Determine the (x, y) coordinate at the center of the cell enclosing the given text.  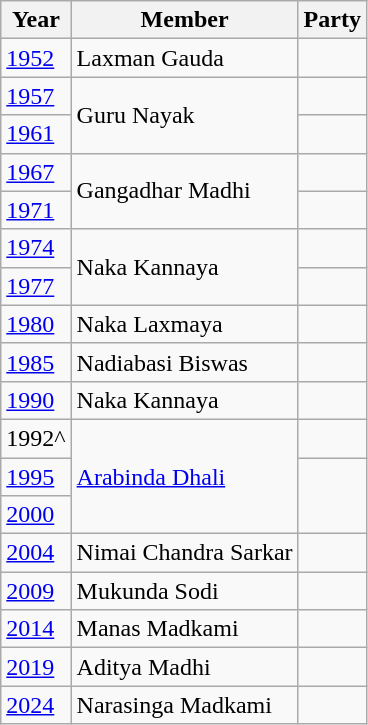
Year (36, 20)
Guru Nayak (184, 115)
1961 (36, 134)
Arabinda Dhali (184, 476)
Mukunda Sodi (184, 591)
2004 (36, 553)
1957 (36, 96)
Narasinga Madkami (184, 705)
2014 (36, 629)
1985 (36, 362)
2024 (36, 705)
1995 (36, 477)
Nimai Chandra Sarkar (184, 553)
1974 (36, 248)
Manas Madkami (184, 629)
Nadiabasi Biswas (184, 362)
1992^ (36, 438)
Gangadhar Madhi (184, 191)
Laxman Gauda (184, 58)
Party (332, 20)
2000 (36, 515)
Member (184, 20)
2019 (36, 667)
2009 (36, 591)
Naka Laxmaya (184, 324)
1977 (36, 286)
1971 (36, 210)
1967 (36, 172)
Aditya Madhi (184, 667)
1980 (36, 324)
1990 (36, 400)
1952 (36, 58)
